Pinpoint the cell where the given text exists, returning its (x, y) midpoint coordinate. 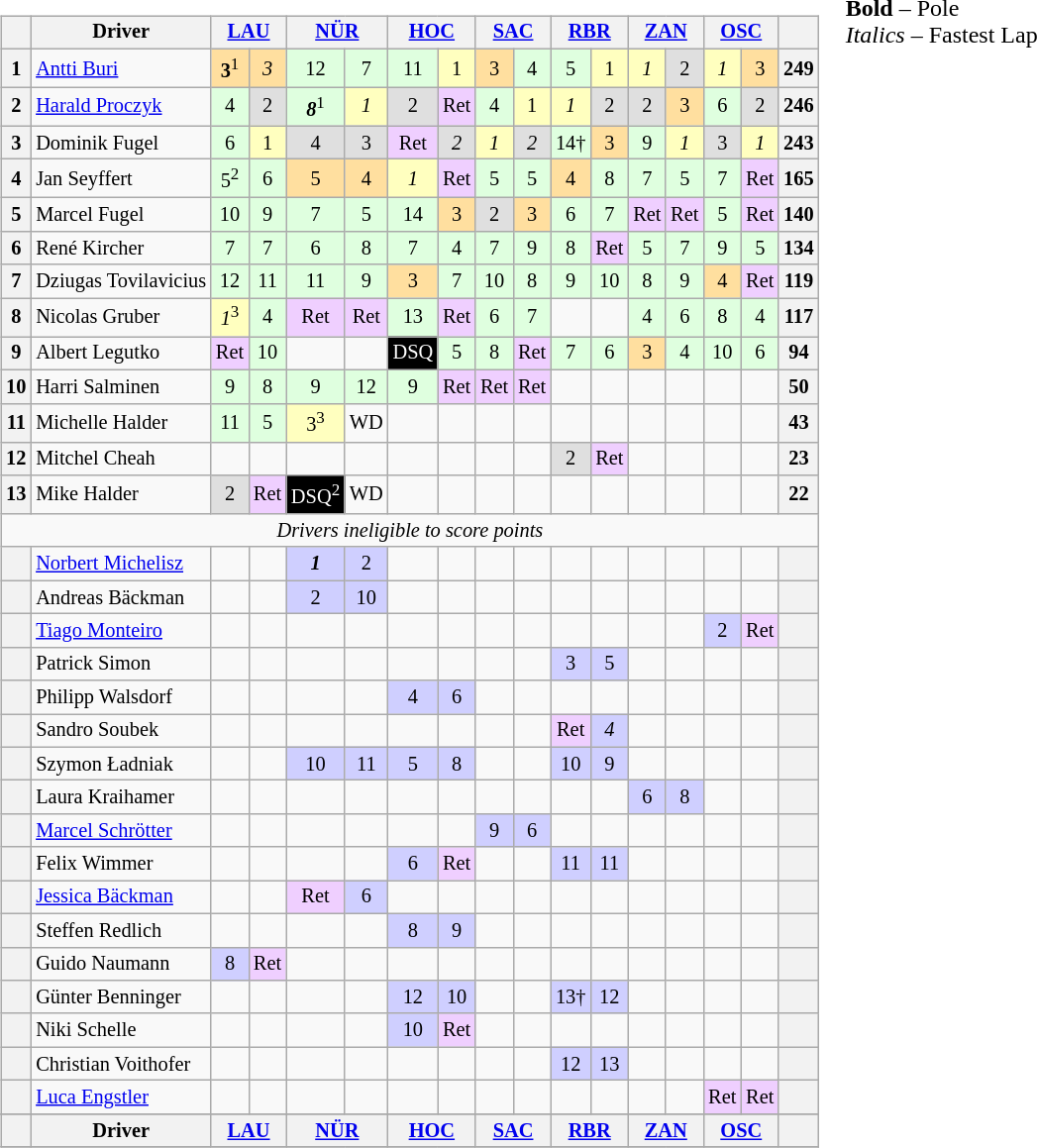
Andreas Bäckman (121, 597)
246 (798, 107)
Laura Kraihamer (121, 797)
Norbert Michelisz (121, 564)
94 (798, 354)
117 (798, 317)
Nicolas Gruber (121, 317)
DSQ (413, 354)
22 (798, 495)
Antti Buri (121, 67)
33 (315, 422)
Patrick Simon (121, 664)
Felix Wimmer (121, 864)
Christian Voithofer (121, 1064)
249 (798, 67)
119 (798, 281)
243 (798, 143)
Harri Salminen (121, 386)
Guido Naumann (121, 964)
Steffen Redlich (121, 930)
140 (798, 215)
Szymon Ładniak (121, 764)
Marcel Fugel (121, 215)
DSQ2 (315, 495)
Marcel Schrötter (121, 831)
Drivers ineligible to score points (410, 531)
50 (798, 386)
43 (798, 422)
Jan Seyffert (121, 178)
Günter Benninger (121, 997)
Albert Legutko (121, 354)
165 (798, 178)
Dominik Fugel (121, 143)
14 (413, 215)
Tiago Monteiro (121, 631)
Jessica Bäckman (121, 897)
Mitchel Cheah (121, 459)
23 (798, 459)
Mike Halder (121, 495)
Luca Engstler (121, 1097)
Philipp Walsdorf (121, 697)
14† (570, 143)
134 (798, 248)
31 (230, 67)
Harald Proczyk (121, 107)
Niki Schelle (121, 1030)
Dziugas Tovilavicius (121, 281)
René Kircher (121, 248)
52 (230, 178)
Michelle Halder (121, 422)
81 (315, 107)
13† (570, 997)
Sandro Soubek (121, 731)
